Return [X, Y] of the center of cell containing provided text 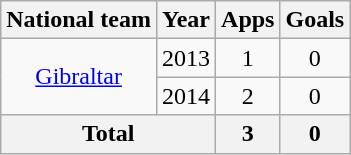
3 [248, 134]
Gibraltar [79, 77]
Goals [315, 20]
2 [248, 96]
2014 [186, 96]
Apps [248, 20]
2013 [186, 58]
National team [79, 20]
Total [108, 134]
Year [186, 20]
1 [248, 58]
